Return (x, y) of the center of cell containing provided text 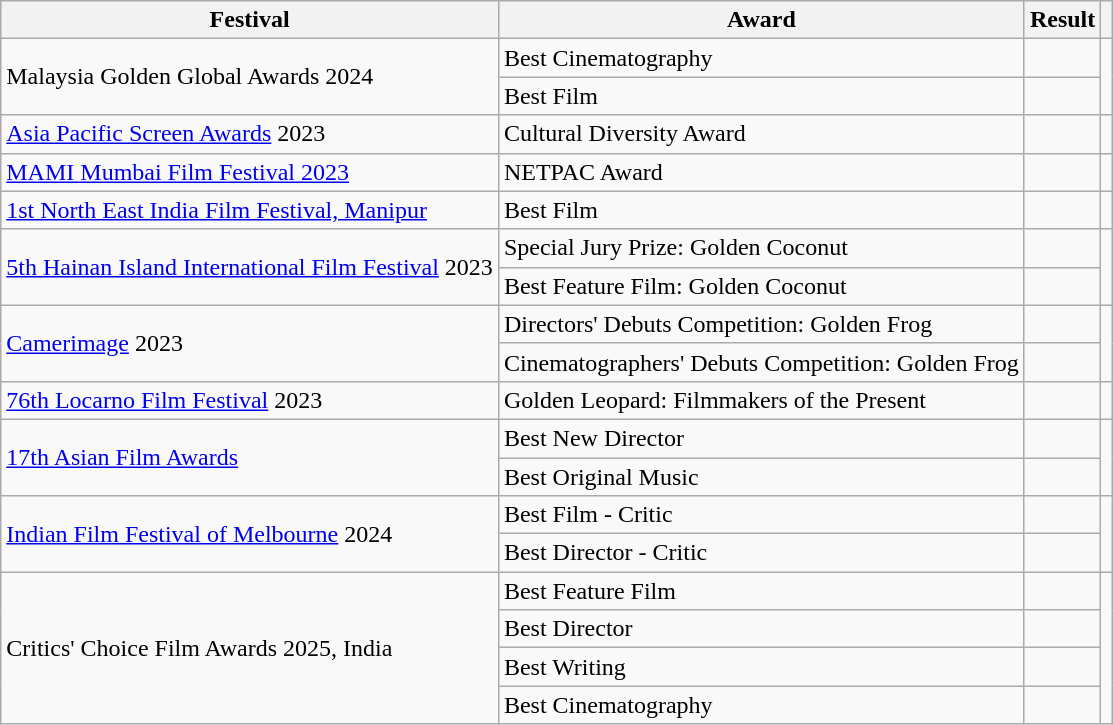
Best New Director (761, 438)
Best Film - Critic (761, 515)
1st North East India Film Festival, Manipur (250, 210)
Best Original Music (761, 477)
Camerimage 2023 (250, 343)
5th Hainan Island International Film Festival 2023 (250, 267)
MAMI Mumbai Film Festival 2023 (250, 172)
76th Locarno Film Festival 2023 (250, 400)
Golden Leopard: Filmmakers of the Present (761, 400)
Festival (250, 20)
Award (761, 20)
Best Director (761, 629)
Best Feature Film: Golden Coconut (761, 286)
Indian Film Festival of Melbourne 2024 (250, 534)
Best Writing (761, 667)
NETPAC Award (761, 172)
Result (1062, 20)
Cultural Diversity Award (761, 134)
17th Asian Film Awards (250, 457)
Best Feature Film (761, 591)
Critics' Choice Film Awards 2025, India (250, 648)
Best Director - Critic (761, 553)
Asia Pacific Screen Awards 2023 (250, 134)
Cinematographers' Debuts Competition: Golden Frog (761, 362)
Malaysia Golden Global Awards 2024 (250, 77)
Directors' Debuts Competition: Golden Frog (761, 324)
Special Jury Prize: Golden Coconut (761, 248)
